Determine the [x, y] coordinate at the center of the cell enclosing the given text.  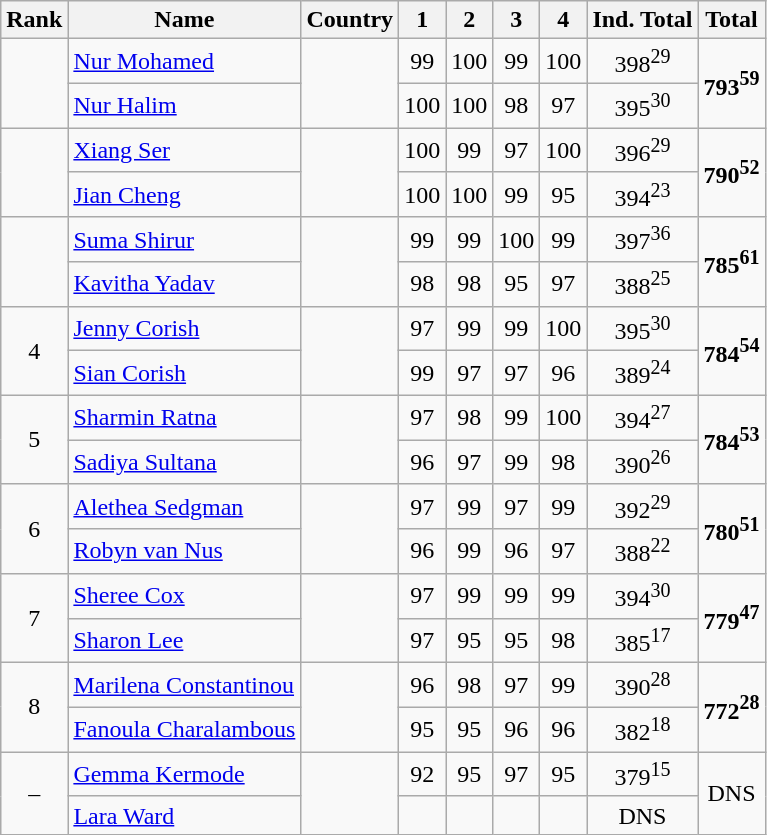
Marilena Constantinou [184, 686]
Country [350, 20]
1 [422, 20]
37915 [642, 774]
78561 [732, 262]
77228 [732, 708]
39028 [642, 686]
39427 [642, 418]
5 [34, 440]
Nur Halim [184, 106]
77947 [732, 618]
Sadiya Sultana [184, 462]
78454 [732, 350]
39229 [642, 506]
Ind. Total [642, 20]
8 [34, 708]
38924 [642, 374]
Lara Ward [184, 815]
Xiang Ser [184, 150]
Robyn van Nus [184, 552]
Kavitha Yadav [184, 284]
7 [34, 618]
92 [422, 774]
39423 [642, 194]
3 [516, 20]
39736 [642, 240]
Jenny Corish [184, 328]
Total [732, 20]
38825 [642, 284]
39829 [642, 62]
38218 [642, 730]
38517 [642, 640]
78051 [732, 528]
39026 [642, 462]
Alethea Sedgman [184, 506]
2 [470, 20]
Jian Cheng [184, 194]
Suma Shirur [184, 240]
Sheree Cox [184, 596]
Sharon Lee [184, 640]
– [34, 794]
39629 [642, 150]
Sharmin Ratna [184, 418]
Gemma Kermode [184, 774]
38822 [642, 552]
6 [34, 528]
78453 [732, 440]
39430 [642, 596]
Nur Mohamed [184, 62]
Sian Corish [184, 374]
Name [184, 20]
79052 [732, 172]
Fanoula Charalambous [184, 730]
Rank [34, 20]
79359 [732, 84]
